Search for the cell housing the specified text and yield its (X, Y) center coordinate. 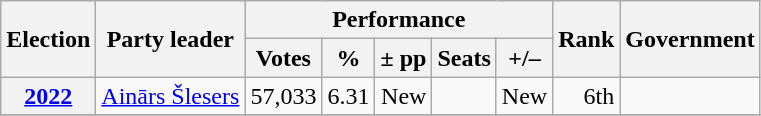
Rank (586, 39)
6.31 (348, 96)
2022 (48, 96)
6th (586, 96)
Election (48, 39)
+/– (524, 58)
Seats (464, 58)
± pp (404, 58)
Party leader (170, 39)
Ainārs Šlesers (170, 96)
Votes (284, 58)
% (348, 58)
Government (690, 39)
57,033 (284, 96)
Performance (399, 20)
